Detect which cell encompasses the target text, then output its (X, Y) center coordinate. 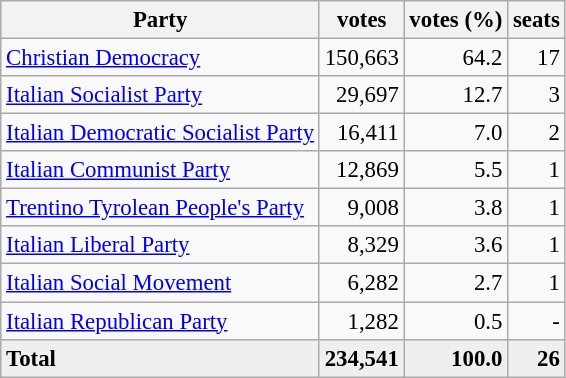
8,329 (362, 245)
64.2 (456, 58)
Italian Socialist Party (160, 95)
17 (536, 58)
1,282 (362, 321)
0.5 (456, 321)
5.5 (456, 170)
2.7 (456, 283)
Italian Liberal Party (160, 245)
votes (362, 20)
3.8 (456, 208)
12,869 (362, 170)
Italian Social Movement (160, 283)
7.0 (456, 133)
Party (160, 20)
9,008 (362, 208)
12.7 (456, 95)
6,282 (362, 283)
2 (536, 133)
seats (536, 20)
- (536, 321)
Italian Communist Party (160, 170)
150,663 (362, 58)
Christian Democracy (160, 58)
Italian Republican Party (160, 321)
234,541 (362, 358)
26 (536, 358)
3.6 (456, 245)
100.0 (456, 358)
3 (536, 95)
Italian Democratic Socialist Party (160, 133)
Trentino Tyrolean People's Party (160, 208)
16,411 (362, 133)
votes (%) (456, 20)
Total (160, 358)
29,697 (362, 95)
